Pinpoint the cell where the given text exists, returning its (x, y) midpoint coordinate. 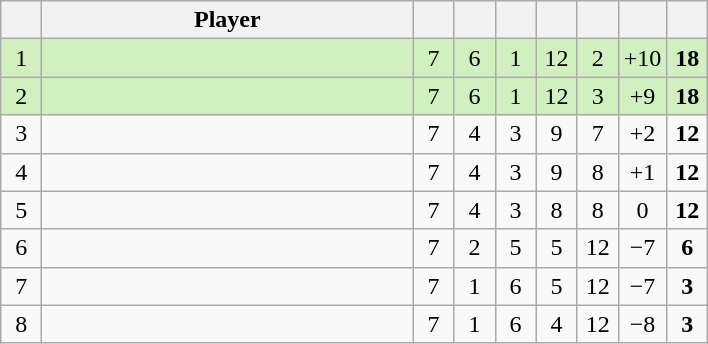
−8 (642, 324)
+1 (642, 172)
+9 (642, 96)
+2 (642, 134)
0 (642, 210)
+10 (642, 58)
Player (228, 20)
